Pinpoint the cell where the given text exists, returning its (x, y) midpoint coordinate. 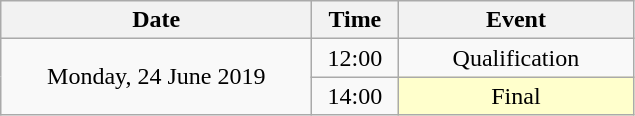
Event (516, 20)
Date (156, 20)
Final (516, 96)
Qualification (516, 58)
Monday, 24 June 2019 (156, 77)
12:00 (355, 58)
Time (355, 20)
14:00 (355, 96)
